Detect which cell encompasses the target text, then output its (X, Y) center coordinate. 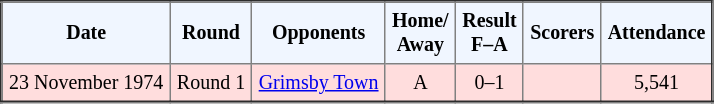
A (420, 83)
Home/Away (420, 33)
23 November 1974 (86, 83)
Attendance (657, 33)
5,541 (657, 83)
Round (211, 33)
Grimsby Town (318, 83)
Opponents (318, 33)
0–1 (489, 83)
Scorers (562, 33)
ResultF–A (489, 33)
Date (86, 33)
Round 1 (211, 83)
